For the text-containing cell, return its midpoint in (x, y) coordinate format. 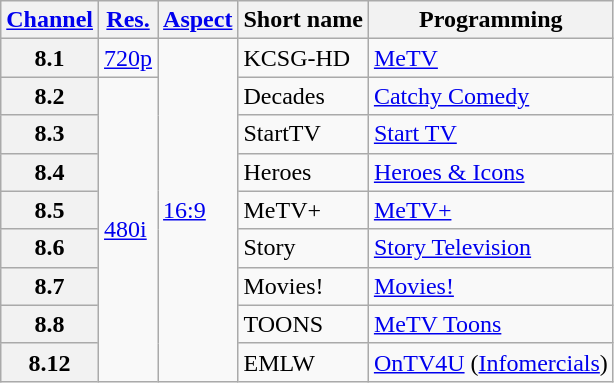
StartTV (303, 134)
8.7 (50, 286)
Aspect (198, 20)
8.3 (50, 134)
8.12 (50, 362)
Short name (303, 20)
8.6 (50, 248)
MeTV (490, 58)
Decades (303, 96)
8.1 (50, 58)
MeTV Toons (490, 324)
Res. (128, 20)
8.8 (50, 324)
TOONS (303, 324)
Programming (490, 20)
Heroes (303, 172)
720p (128, 58)
Channel (50, 20)
8.2 (50, 96)
Catchy Comedy (490, 96)
Start TV (490, 134)
Story Television (490, 248)
Heroes & Icons (490, 172)
EMLW (303, 362)
8.5 (50, 210)
8.4 (50, 172)
KCSG-HD (303, 58)
480i (128, 229)
Story (303, 248)
16:9 (198, 210)
OnTV4U (Infomercials) (490, 362)
